Provide the (x, y) coordinate of the cell's center where the given text is located.  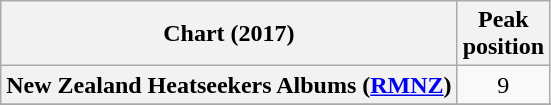
New Zealand Heatseekers Albums (RMNZ) (229, 85)
Chart (2017) (229, 34)
9 (503, 85)
Peak position (503, 34)
